Provide the (X, Y) coordinate of the cell's center where the given text is located.  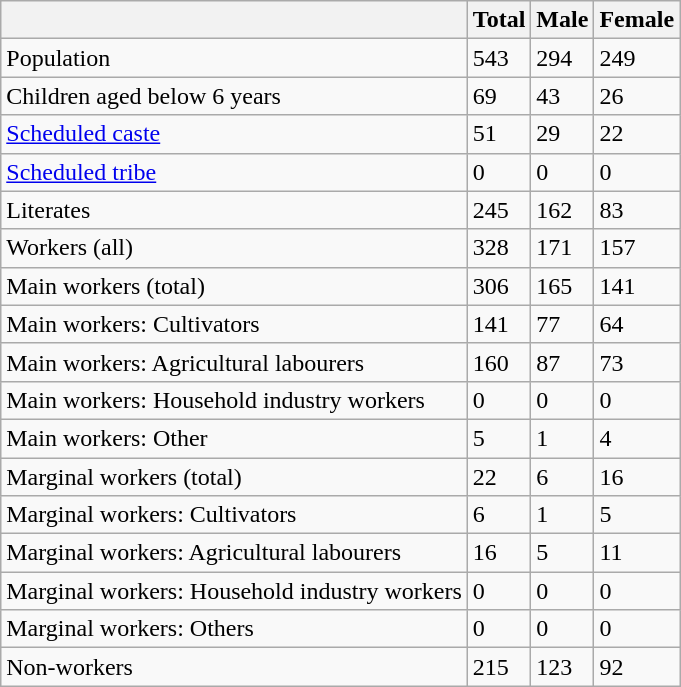
87 (562, 362)
245 (499, 210)
Main workers: Agricultural labourers (234, 362)
Children aged below 6 years (234, 96)
4 (637, 438)
162 (562, 210)
83 (637, 210)
Marginal workers: Household industry workers (234, 591)
165 (562, 286)
26 (637, 96)
51 (499, 134)
Workers (all) (234, 248)
Main workers: Other (234, 438)
306 (499, 286)
215 (499, 667)
64 (637, 324)
Scheduled tribe (234, 172)
Non-workers (234, 667)
69 (499, 96)
Total (499, 20)
249 (637, 58)
Literates (234, 210)
Main workers: Cultivators (234, 324)
Marginal workers: Cultivators (234, 515)
Marginal workers: Agricultural labourers (234, 553)
123 (562, 667)
92 (637, 667)
Marginal workers (total) (234, 477)
157 (637, 248)
Scheduled caste (234, 134)
Population (234, 58)
77 (562, 324)
294 (562, 58)
160 (499, 362)
543 (499, 58)
Marginal workers: Others (234, 629)
73 (637, 362)
Main workers: Household industry workers (234, 400)
11 (637, 553)
29 (562, 134)
Main workers (total) (234, 286)
Female (637, 20)
43 (562, 96)
328 (499, 248)
Male (562, 20)
171 (562, 248)
